For the text-containing cell, return its midpoint in (X, Y) coordinate format. 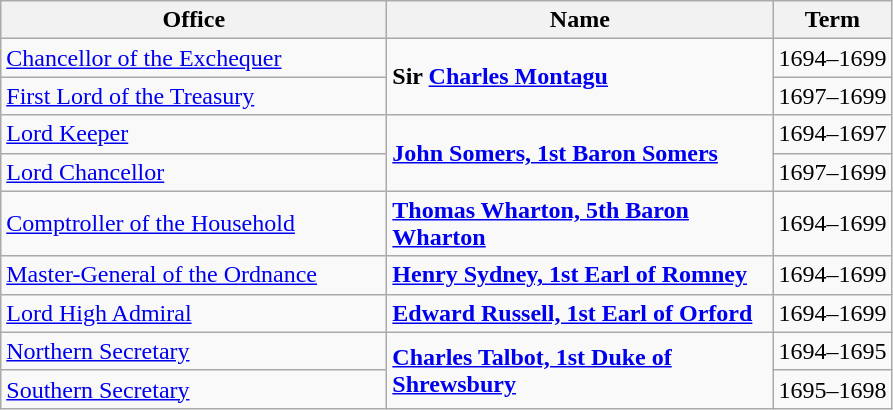
Lord Keeper (194, 134)
Lord Chancellor (194, 172)
Southern Secretary (194, 389)
Thomas Wharton, 5th Baron Wharton (580, 224)
First Lord of the Treasury (194, 96)
1695–1698 (832, 389)
Name (580, 20)
Master-General of the Ordnance (194, 275)
Chancellor of the Exchequer (194, 58)
1694–1697 (832, 134)
Office (194, 20)
Charles Talbot, 1st Duke of Shrewsbury (580, 370)
Edward Russell, 1st Earl of Orford (580, 313)
Lord High Admiral (194, 313)
Henry Sydney, 1st Earl of Romney (580, 275)
Term (832, 20)
Northern Secretary (194, 351)
1694–1695 (832, 351)
Comptroller of the Household (194, 224)
Sir Charles Montagu (580, 77)
John Somers, 1st Baron Somers (580, 153)
